Pinpoint the cell where the given text exists, returning its (X, Y) midpoint coordinate. 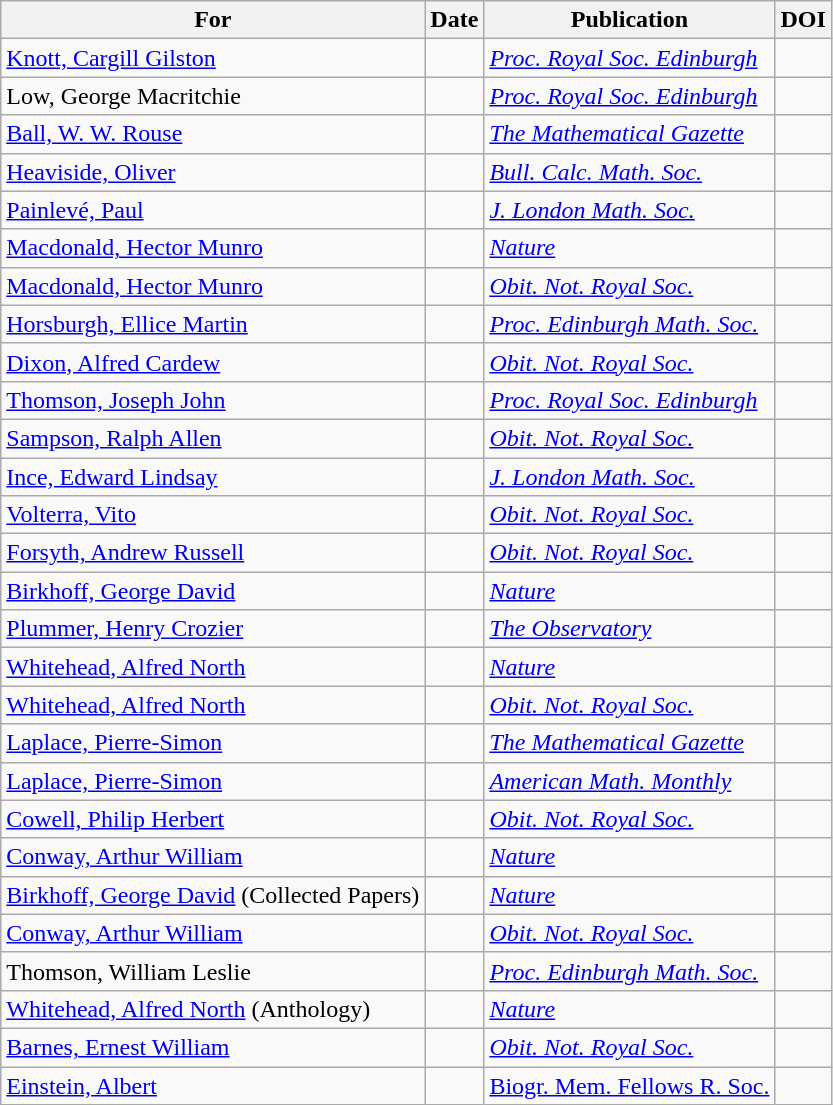
Thomson, William Leslie (213, 971)
Heaviside, Oliver (213, 172)
Dixon, Alfred Cardew (213, 362)
Barnes, Ernest William (213, 1047)
Horsburgh, Ellice Martin (213, 324)
Date (454, 20)
Ball, W. W. Rouse (213, 134)
Plummer, Henry Crozier (213, 629)
Whitehead, Alfred North (Anthology) (213, 1009)
Biogr. Mem. Fellows R. Soc. (630, 1085)
Thomson, Joseph John (213, 400)
For (213, 20)
Einstein, Albert (213, 1085)
Ince, Edward Lindsay (213, 477)
Birkhoff, George David (213, 591)
Sampson, Ralph Allen (213, 438)
Painlevé, Paul (213, 210)
Volterra, Vito (213, 515)
Knott, Cargill Gilston (213, 58)
Publication (630, 20)
American Math. Monthly (630, 781)
Forsyth, Andrew Russell (213, 553)
Cowell, Philip Herbert (213, 819)
Bull. Calc. Math. Soc. (630, 172)
Birkhoff, George David (Collected Papers) (213, 895)
DOI (803, 20)
The Observatory (630, 629)
Low, George Macritchie (213, 96)
